Provide the (X, Y) coordinate of the cell's center where the given text is located.  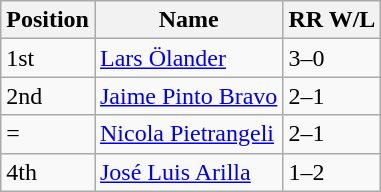
3–0 (332, 58)
1–2 (332, 172)
2nd (48, 96)
Lars Ölander (188, 58)
Name (188, 20)
José Luis Arilla (188, 172)
Nicola Pietrangeli (188, 134)
= (48, 134)
RR W/L (332, 20)
Position (48, 20)
4th (48, 172)
1st (48, 58)
Jaime Pinto Bravo (188, 96)
